Locate the cell with the specified text and output its [X, Y] center coordinate. 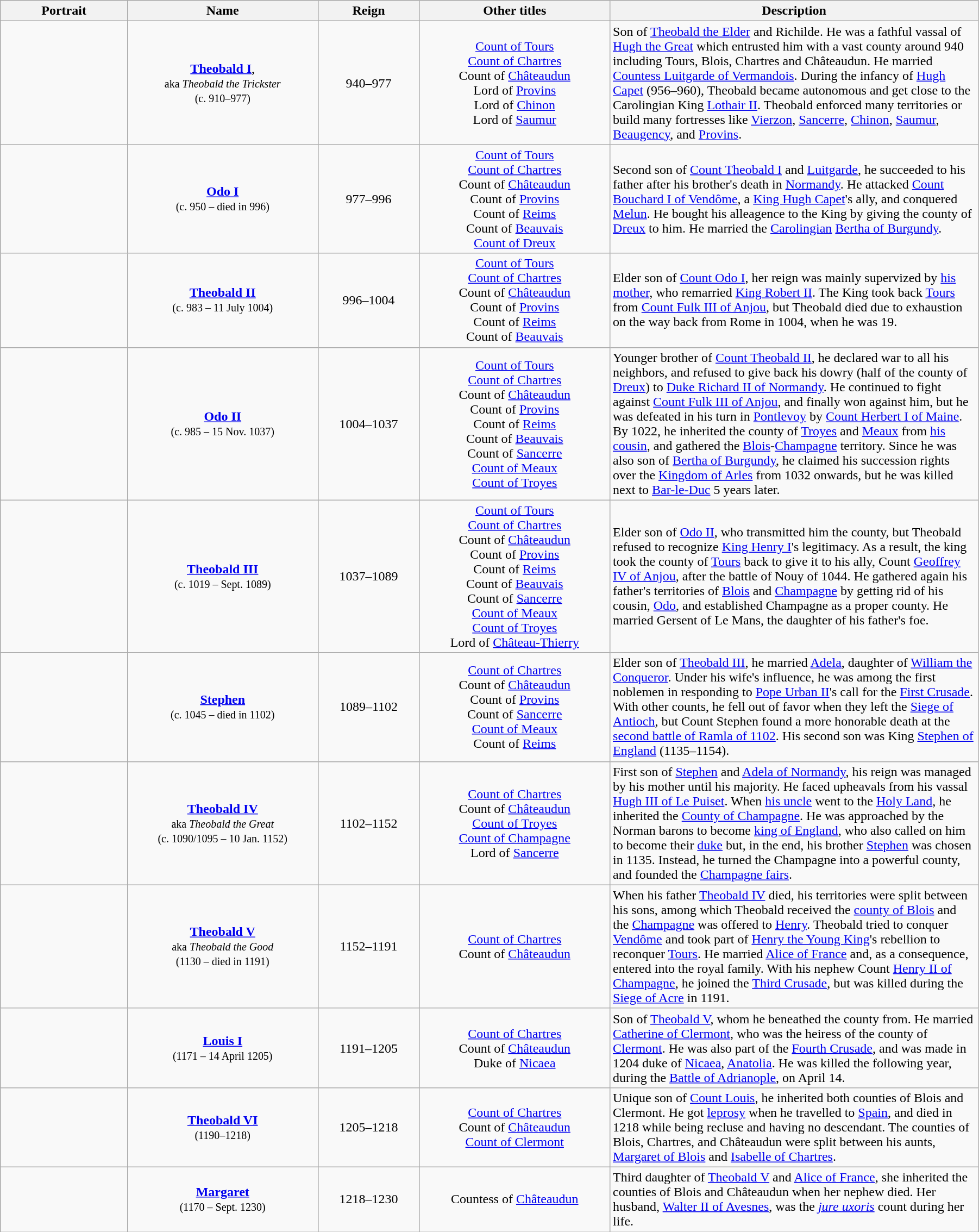
Count of ChartresCount of ChâteaudunDuke of Nicaea [515, 1048]
1004–1037 [368, 424]
Odo II(c. 985 – 15 Nov. 1037) [223, 424]
1102–1152 [368, 823]
Count of ToursCount of ChartresCount of ChâteaudunLord of ProvinsLord of ChinonLord of Saumur [515, 83]
Theobald II(c. 983 – 11 July 1004) [223, 300]
996–1004 [368, 300]
Stephen(c. 1045 – died in 1102) [223, 707]
Other titles [515, 11]
1218–1230 [368, 1199]
940–977 [368, 83]
Count of ToursCount of ChartresCount of ChâteaudunCount of ProvinsCount of ReimsCount of BeauvaisCount of SancerreCount of MeauxCount of Troyes [515, 424]
Countess of Châteaudun [515, 1199]
Description [794, 11]
Louis I(1171 – 14 April 1205) [223, 1048]
Reign [368, 11]
Count of ToursCount of ChartresCount of ChâteaudunCount of ProvinsCount of ReimsCount of Beauvais [515, 300]
1037–1089 [368, 576]
1205–1218 [368, 1127]
Portrait [64, 11]
977–996 [368, 199]
1152–1191 [368, 947]
Count of ChartresCount of ChâteaudunCount of ProvinsCount of SancerreCount of MeauxCount of Reims [515, 707]
Theobald VI(1190–1218) [223, 1127]
Count of ToursCount of ChartresCount of ChâteaudunCount of ProvinsCount of ReimsCount of BeauvaisCount of Dreux [515, 199]
Theobald III(c. 1019 – Sept. 1089) [223, 576]
Margaret(1170 – Sept. 1230) [223, 1199]
Count of ChartresCount of Châteaudun [515, 947]
Count of ChartresCount of ChâteaudunCount of TroyesCount of ChampagneLord of Sancerre [515, 823]
1089–1102 [368, 707]
Name [223, 11]
Odo I(c. 950 – died in 996) [223, 199]
Theobald IVaka Theobald the Great(c. 1090/1095 – 10 Jan. 1152) [223, 823]
Count of ChartresCount of ChâteaudunCount of Clermont [515, 1127]
Theobald I,aka Theobald the Trickster(c. 910–977) [223, 83]
Theobald Vaka Theobald the Good(1130 – died in 1191) [223, 947]
1191–1205 [368, 1048]
